Find where the given text appears and provide that cell's center as [X, Y] coordinate. 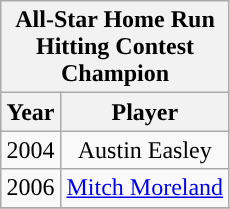
2006 [31, 188]
Austin Easley [144, 150]
Mitch Moreland [144, 188]
Player [144, 112]
All-Star Home Run Hitting Contest Champion [116, 47]
Year [31, 112]
2004 [31, 150]
